Output the [X, Y] coordinate of the center of the cell containing the given text.  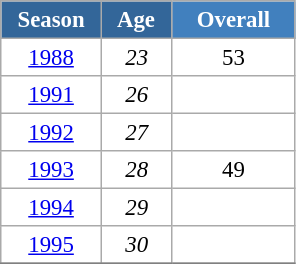
1994 [52, 208]
1991 [52, 95]
49 [234, 170]
53 [234, 58]
29 [136, 208]
1993 [52, 170]
30 [136, 245]
27 [136, 133]
Age [136, 20]
Season [52, 20]
23 [136, 58]
28 [136, 170]
1988 [52, 58]
Overall [234, 20]
1995 [52, 245]
26 [136, 95]
1992 [52, 133]
